From the cell containing the given text, extract its center point as [X, Y] coordinate. 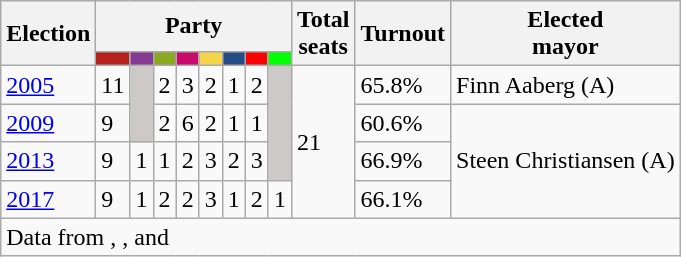
21 [323, 142]
Totalseats [323, 34]
60.6% [403, 123]
Electedmayor [566, 34]
66.9% [403, 161]
Party [194, 26]
2013 [48, 161]
11 [113, 85]
65.8% [403, 85]
Turnout [403, 34]
Election [48, 34]
2017 [48, 199]
2009 [48, 123]
66.1% [403, 199]
6 [188, 123]
Data from , , and [340, 237]
Finn Aaberg (A) [566, 85]
Steen Christiansen (A) [566, 161]
2005 [48, 85]
